Return [X, Y] of the center of cell containing provided text 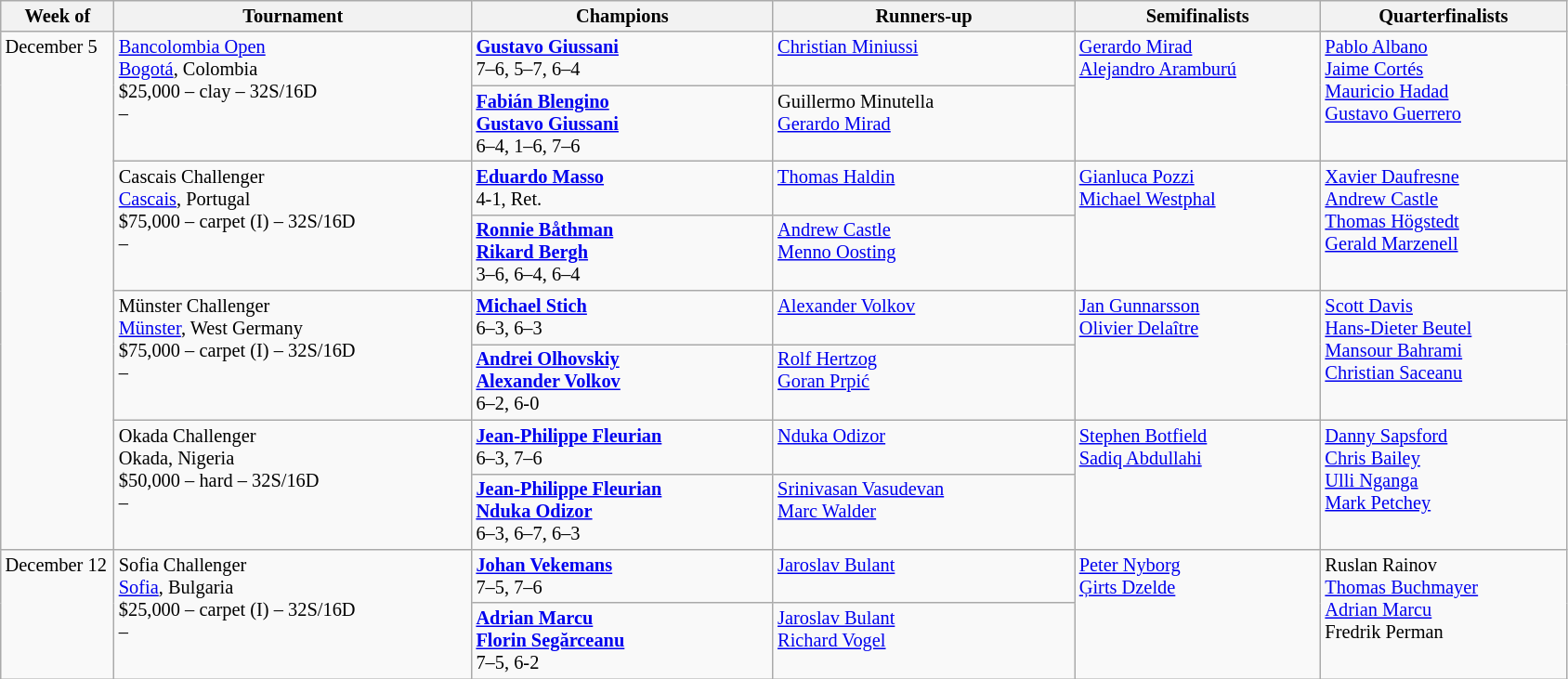
Jean-Philippe Fleurian 6–3, 7–6 [622, 447]
Danny Sapsford Chris Bailey Ulli Nganga Mark Petchey [1444, 485]
Ruslan Rainov Thomas Buchmayer Adrian Marcu Fredrik Perman [1444, 613]
Nduka Odizor [923, 447]
Sofia Challenger Sofia, Bulgaria$25,000 – carpet (I) – 32S/16D – [294, 613]
Bancolombia Open Bogotá, Colombia$25,000 – clay – 32S/16D – [294, 97]
Guillermo Minutella Gerardo Mirad [923, 124]
Okada Challenger Okada, Nigeria$50,000 – hard – 32S/16D – [294, 485]
December 5 [58, 290]
Jean-Philippe Fleurian Nduka Odizor 6–3, 6–7, 6–3 [622, 512]
Michael Stich 6–3, 6–3 [622, 318]
Rolf Hertzog Goran Prpić [923, 382]
Thomas Haldin [923, 188]
Quarterfinalists [1444, 16]
Jaroslav Bulant [923, 576]
Gustavo Giussani 7–6, 5–7, 6–4 [622, 59]
December 12 [58, 613]
Srinivasan Vasudevan Marc Walder [923, 512]
Jaroslav Bulant Richard Vogel [923, 641]
Christian Miniussi [923, 59]
Scott Davis Hans-Dieter Beutel Mansour Bahrami Christian Saceanu [1444, 355]
Adrian Marcu Florin Segărceanu 7–5, 6-2 [622, 641]
Münster Challenger Münster, West Germany$75,000 – carpet (I) – 32S/16D – [294, 355]
Week of [58, 16]
Xavier Daufresne Andrew Castle Thomas Högstedt Gerald Marzenell [1444, 225]
Tournament [294, 16]
Fabián Blengino Gustavo Giussani 6–4, 1–6, 7–6 [622, 124]
Jan Gunnarsson Olivier Delaître [1198, 355]
Champions [622, 16]
Ronnie Båthman Rikard Bergh 3–6, 6–4, 6–4 [622, 253]
Andrei Olhovskiy Alexander Volkov 6–2, 6-0 [622, 382]
Andrew Castle Menno Oosting [923, 253]
Gianluca Pozzi Michael Westphal [1198, 225]
Cascais Challenger Cascais, Portugal$75,000 – carpet (I) – 32S/16D – [294, 225]
Stephen Botfield Sadiq Abdullahi [1198, 485]
Alexander Volkov [923, 318]
Gerardo Mirad Alejandro Aramburú [1198, 97]
Runners-up [923, 16]
Peter Nyborg Ģirts Dzelde [1198, 613]
Semifinalists [1198, 16]
Pablo Albano Jaime Cortés Mauricio Hadad Gustavo Guerrero [1444, 97]
Eduardo Masso 4-1, Ret. [622, 188]
Johan Vekemans 7–5, 7–6 [622, 576]
